Provide the [X, Y] coordinate of the cell's center where the given text is located.  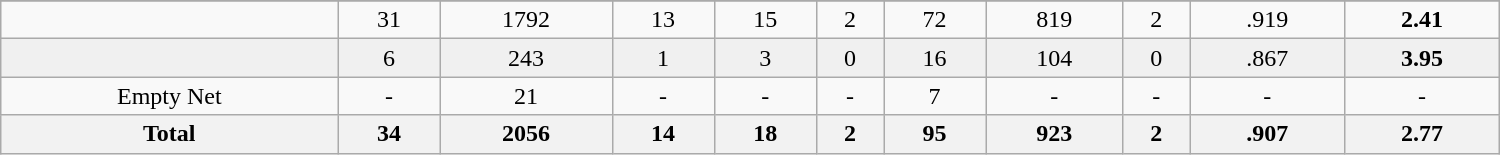
6 [389, 58]
13 [663, 20]
95 [935, 134]
819 [1054, 20]
16 [935, 58]
923 [1054, 134]
104 [1054, 58]
Total [170, 134]
1 [663, 58]
243 [526, 58]
Empty Net [170, 96]
.907 [1268, 134]
.919 [1268, 20]
2056 [526, 134]
3 [765, 58]
.867 [1268, 58]
14 [663, 134]
21 [526, 96]
1792 [526, 20]
18 [765, 134]
3.95 [1422, 58]
31 [389, 20]
15 [765, 20]
34 [389, 134]
2.77 [1422, 134]
7 [935, 96]
2.41 [1422, 20]
72 [935, 20]
